Extract the (X, Y) coordinate from the center of the cell holding the provided text.  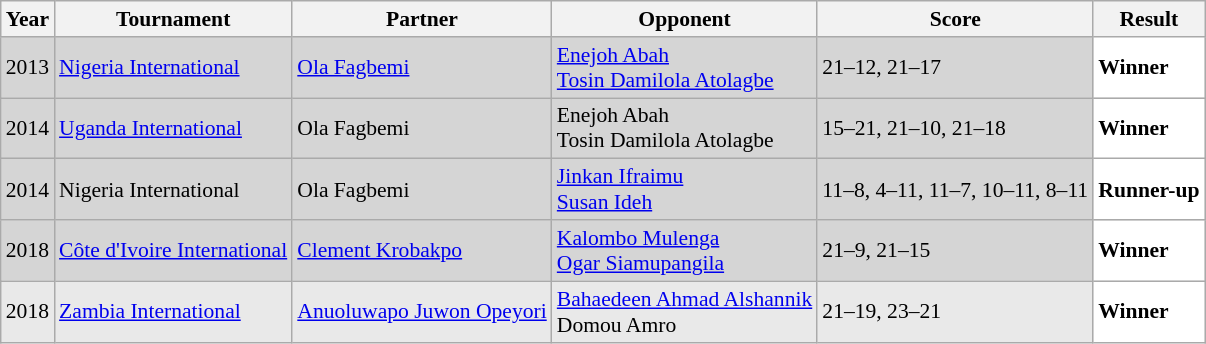
Partner (422, 19)
15–21, 21–10, 21–18 (955, 128)
Year (28, 19)
Bahaedeen Ahmad Alshannik Domou Amro (685, 312)
Runner-up (1148, 190)
21–9, 21–15 (955, 250)
Anuoluwapo Juwon Opeyori (422, 312)
11–8, 4–11, 11–7, 10–11, 8–11 (955, 190)
Uganda International (173, 128)
Score (955, 19)
Jinkan Ifraimu Susan Ideh (685, 190)
21–12, 21–17 (955, 68)
Tournament (173, 19)
2013 (28, 68)
Zambia International (173, 312)
21–19, 23–21 (955, 312)
Result (1148, 19)
Opponent (685, 19)
Côte d'Ivoire International (173, 250)
Clement Krobakpo (422, 250)
Kalombo Mulenga Ogar Siamupangila (685, 250)
